Pinpoint the cell where the given text exists, returning its [x, y] midpoint coordinate. 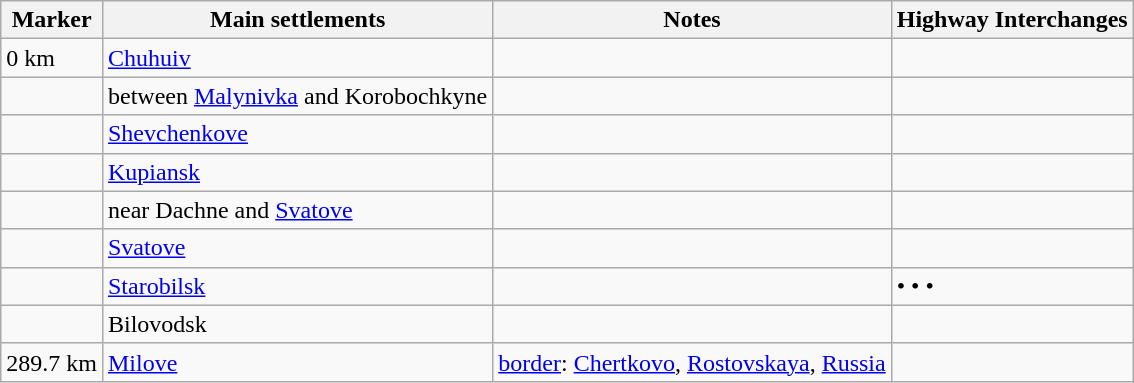
Shevchenkove [297, 134]
289.7 km [52, 362]
Milove [297, 362]
near Dachne and Svatove [297, 210]
Svatove [297, 248]
Main settlements [297, 20]
Chuhuiv [297, 58]
Notes [692, 20]
Kupiansk [297, 172]
0 km [52, 58]
• • • [1012, 286]
Bilovodsk [297, 324]
Highway Interchanges [1012, 20]
Starobilsk [297, 286]
Marker [52, 20]
between Malynivka and Korobochkyne [297, 96]
border: Chertkovo, Rostovskaya, Russia [692, 362]
